For the text-containing cell, return its midpoint in [X, Y] coordinate format. 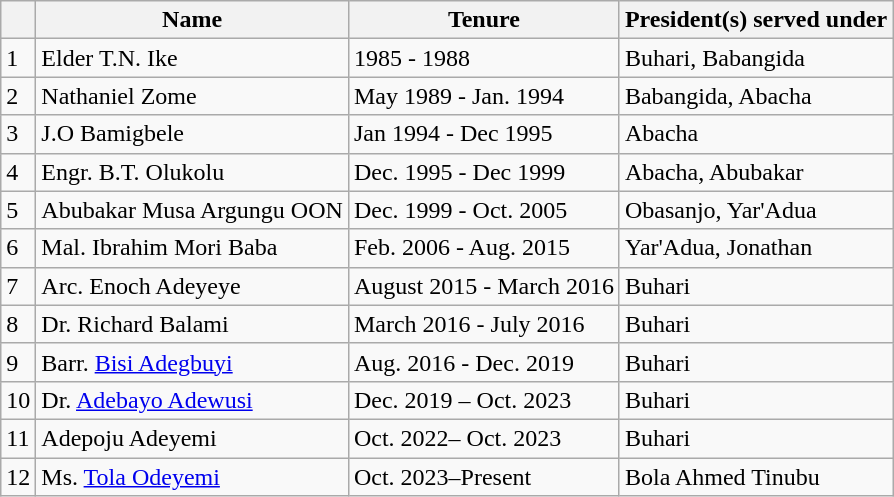
11 [18, 438]
1985 - 1988 [484, 58]
Mal. Ibrahim Mori Baba [192, 248]
Dec. 1995 - Dec 1999 [484, 172]
Abacha, Abubakar [756, 172]
Nathaniel Zome [192, 96]
4 [18, 172]
President(s) served under [756, 20]
10 [18, 400]
Bola Ahmed Tinubu [756, 477]
8 [18, 324]
Feb. 2006 - Aug. 2015 [484, 248]
Oct. 2023–Present [484, 477]
August 2015 - March 2016 [484, 286]
Arc. Enoch Adeyeye [192, 286]
Dec. 1999 - Oct. 2005 [484, 210]
March 2016 - July 2016 [484, 324]
1 [18, 58]
5 [18, 210]
Dr. Adebayo Adewusi [192, 400]
Dr. Richard Balami [192, 324]
Ms. Tola Odeyemi [192, 477]
2 [18, 96]
Oct. 2022– Oct. 2023 [484, 438]
Engr. B.T. Olukolu [192, 172]
Dec. 2019 – Oct. 2023 [484, 400]
6 [18, 248]
J.O Bamigbele [192, 134]
Jan 1994 - Dec 1995 [484, 134]
May 1989 - Jan. 1994 [484, 96]
Elder T.N. Ike [192, 58]
Yar'Adua, Jonathan [756, 248]
Barr. Bisi Adegbuyi [192, 362]
Name [192, 20]
7 [18, 286]
3 [18, 134]
Babangida, Abacha [756, 96]
9 [18, 362]
12 [18, 477]
Abubakar Musa Argungu OON [192, 210]
Adepoju Adeyemi [192, 438]
Tenure [484, 20]
Obasanjo, Yar'Adua [756, 210]
Abacha [756, 134]
Aug. 2016 - Dec. 2019 [484, 362]
Buhari, Babangida [756, 58]
